Find where the given text appears and provide that cell's center as [x, y] coordinate. 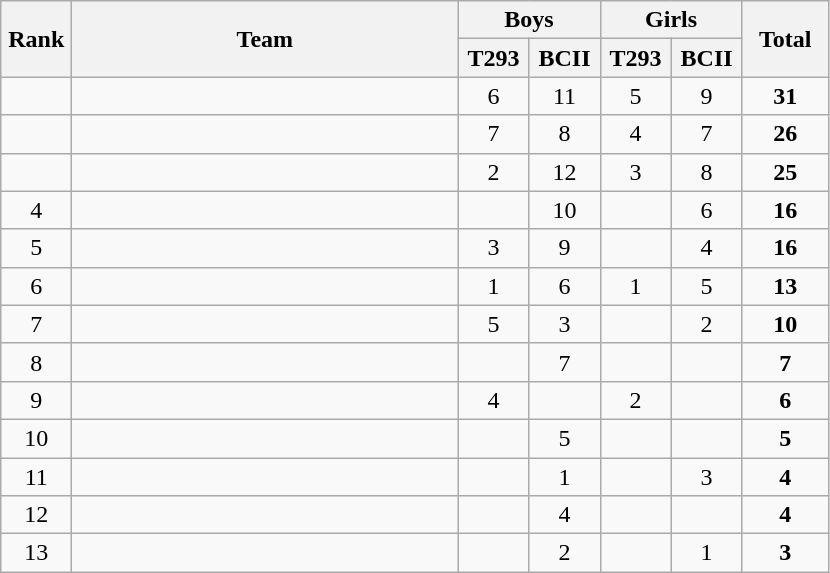
31 [785, 96]
25 [785, 172]
Boys [529, 20]
Girls [671, 20]
Total [785, 39]
26 [785, 134]
Team [265, 39]
Rank [36, 39]
